For the text-containing cell, return its midpoint in [X, Y] coordinate format. 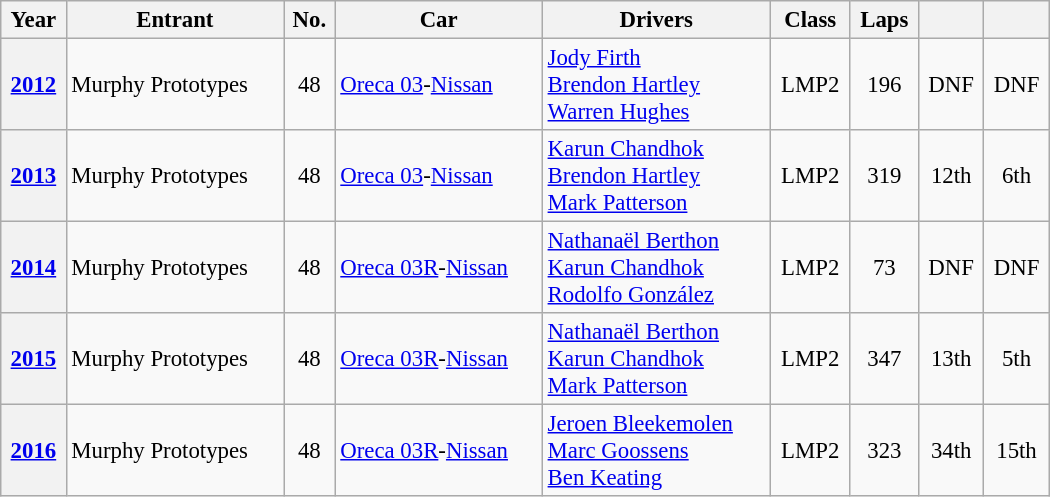
2013 [34, 176]
Nathanaël Berthon Karun Chandhok Rodolfo González [656, 268]
Drivers [656, 20]
5th [1016, 359]
323 [884, 451]
196 [884, 85]
Nathanaël Berthon Karun Chandhok Mark Patterson [656, 359]
Entrant [175, 20]
12th [950, 176]
Jeroen Bleekemolen Marc Goossens Ben Keating [656, 451]
73 [884, 268]
Jody Firth Brendon Hartley Warren Hughes [656, 85]
319 [884, 176]
Karun Chandhok Brendon Hartley Mark Patterson [656, 176]
15th [1016, 451]
2012 [34, 85]
2015 [34, 359]
34th [950, 451]
347 [884, 359]
Class [810, 20]
No. [310, 20]
2016 [34, 451]
13th [950, 359]
Year [34, 20]
Laps [884, 20]
6th [1016, 176]
2014 [34, 268]
Car [438, 20]
